Find where the given text appears and provide that cell's center as [x, y] coordinate. 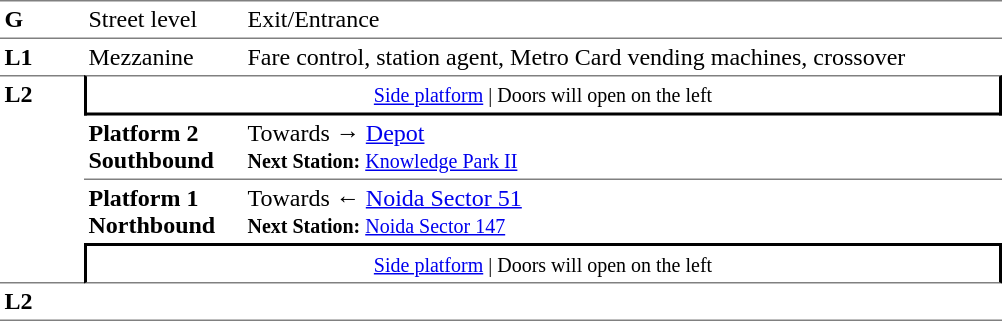
L1 [42, 57]
Fare control, station agent, Metro Card vending machines, crossover [622, 57]
Towards → DepotNext Station: Knowledge Park II [622, 148]
G [42, 20]
Towards ← Noida Sector 51Next Station: Noida Sector 147 [622, 212]
Street level [164, 20]
Platform 1Northbound [164, 212]
Exit/Entrance [622, 20]
Platform 2Southbound [164, 148]
Mezzanine [164, 57]
L2 [42, 179]
